Detect which cell encompasses the target text, then output its [x, y] center coordinate. 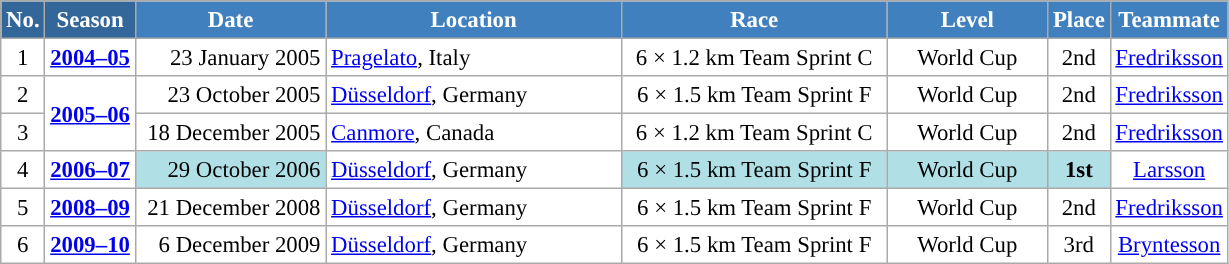
1 [23, 58]
4 [23, 170]
Bryntesson [1169, 245]
Date [230, 20]
3rd [1079, 245]
29 October 2006 [230, 170]
2008–09 [90, 208]
Teammate [1169, 20]
Place [1079, 20]
Canmore, Canada [474, 133]
18 December 2005 [230, 133]
2009–10 [90, 245]
23 October 2005 [230, 95]
1st [1079, 170]
Season [90, 20]
3 [23, 133]
2005–06 [90, 114]
21 December 2008 [230, 208]
Larsson [1169, 170]
Level [968, 20]
Pragelato, Italy [474, 58]
Location [474, 20]
6 December 2009 [230, 245]
2004–05 [90, 58]
2006–07 [90, 170]
2 [23, 95]
Race [754, 20]
6 [23, 245]
23 January 2005 [230, 58]
No. [23, 20]
5 [23, 208]
